Locate the cell with the specified text and output its [X, Y] center coordinate. 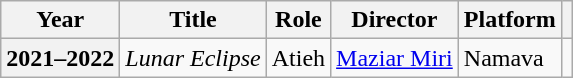
Role [298, 20]
Lunar Eclipse [193, 58]
Namava [510, 58]
2021–2022 [60, 58]
Year [60, 20]
Atieh [298, 58]
Platform [510, 20]
Maziar Miri [395, 58]
Title [193, 20]
Director [395, 20]
